Capture the cell that displays the provided text and extract its [X, Y] central coordinate. 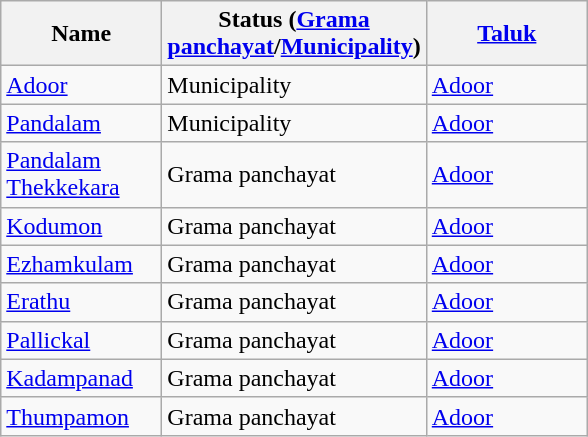
Taluk [506, 34]
Thumpamon [82, 416]
Pallickal [82, 340]
Kadampanad [82, 378]
Pandalam [82, 123]
Status (Grama panchayat/Municipality) [294, 34]
Name [82, 34]
Ezhamkulam [82, 264]
Erathu [82, 302]
Pandalam Thekkekara [82, 174]
Kodumon [82, 226]
